Extract the [x, y] coordinate from the center of the cell holding the provided text.  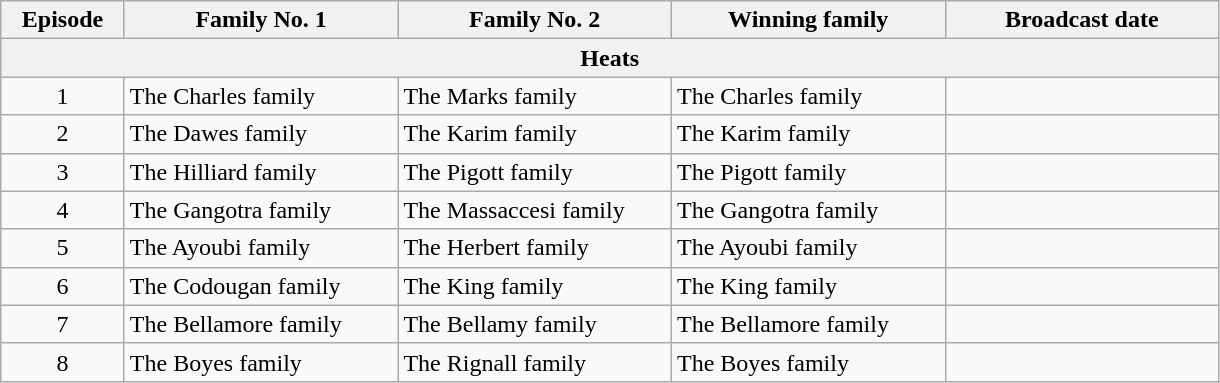
Family No. 1 [261, 20]
3 [63, 172]
6 [63, 286]
The Hilliard family [261, 172]
The Rignall family [535, 362]
The Codougan family [261, 286]
The Dawes family [261, 134]
Family No. 2 [535, 20]
4 [63, 210]
7 [63, 324]
The Herbert family [535, 248]
Broadcast date [1082, 20]
5 [63, 248]
The Bellamy family [535, 324]
8 [63, 362]
Heats [610, 58]
1 [63, 96]
The Massaccesi family [535, 210]
2 [63, 134]
The Marks family [535, 96]
Winning family [808, 20]
Episode [63, 20]
